Extract the (x, y) coordinate from the center of the cell holding the provided text.  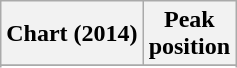
Peakposition (189, 34)
Chart (2014) (72, 34)
